Capture the cell that displays the provided text and extract its (x, y) central coordinate. 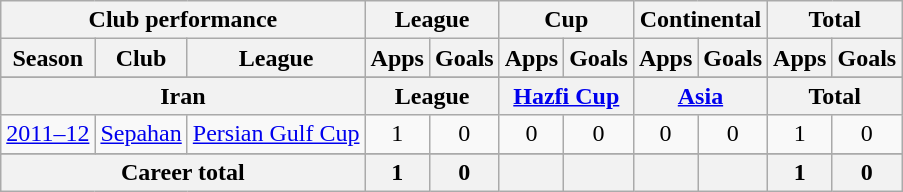
Season (48, 58)
Iran (183, 96)
Asia (700, 96)
Career total (183, 172)
Persian Gulf Cup (276, 134)
Hazfi Cup (566, 96)
Sepahan (141, 134)
Continental (700, 20)
Club (141, 58)
Club performance (183, 20)
Cup (566, 20)
2011–12 (48, 134)
